Provide the [X, Y] coordinate of the cell's center where the given text is located.  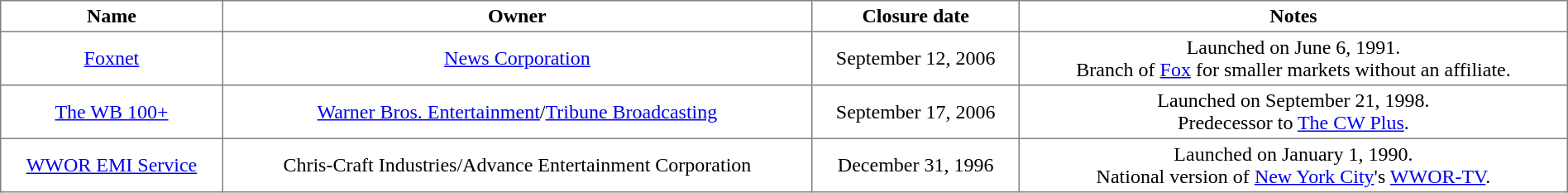
December 31, 1996 [916, 165]
Closure date [916, 17]
WWOR EMI Service [112, 165]
The WB 100+ [112, 112]
September 17, 2006 [916, 112]
Foxnet [112, 58]
Launched on June 6, 1991.Branch of Fox for smaller markets without an affiliate. [1293, 58]
Owner [517, 17]
Name [112, 17]
Warner Bros. Entertainment/Tribune Broadcasting [517, 112]
Chris-Craft Industries/Advance Entertainment Corporation [517, 165]
September 12, 2006 [916, 58]
News Corporation [517, 58]
Notes [1293, 17]
Launched on January 1, 1990.National version of New York City's WWOR-TV. [1293, 165]
Launched on September 21, 1998.Predecessor to The CW Plus. [1293, 112]
